Provide the [x, y] coordinate of the cell's center where the given text is located.  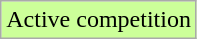
Active competition [99, 20]
